Extract the (X, Y) coordinate from the center of the cell holding the provided text.  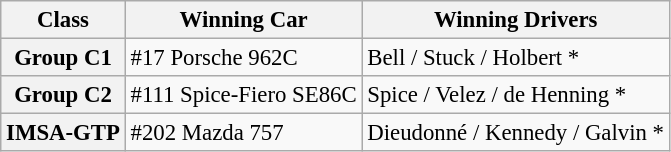
#202 Mazda 757 (244, 133)
Spice / Velez / de Henning * (516, 95)
Winning Drivers (516, 20)
Class (63, 20)
Winning Car (244, 20)
#17 Porsche 962C (244, 58)
Bell / Stuck / Holbert * (516, 58)
Group C2 (63, 95)
Dieudonné / Kennedy / Galvin * (516, 133)
#111 Spice-Fiero SE86C (244, 95)
Group C1 (63, 58)
IMSA-GTP (63, 133)
